Find where the given text appears and provide that cell's center as [X, Y] coordinate. 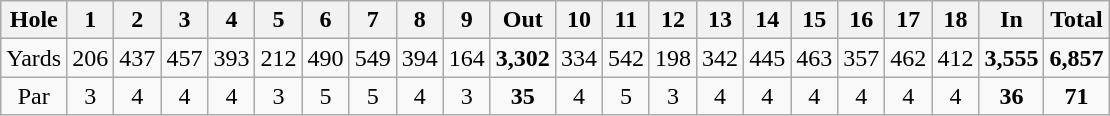
3,302 [522, 58]
334 [578, 58]
71 [1076, 96]
357 [862, 58]
445 [768, 58]
18 [956, 20]
457 [184, 58]
6,857 [1076, 58]
10 [578, 20]
412 [956, 58]
7 [372, 20]
198 [672, 58]
342 [720, 58]
542 [626, 58]
11 [626, 20]
462 [908, 58]
14 [768, 20]
3,555 [1012, 58]
206 [90, 58]
Par [34, 96]
549 [372, 58]
463 [814, 58]
In [1012, 20]
393 [232, 58]
9 [466, 20]
Total [1076, 20]
8 [420, 20]
17 [908, 20]
15 [814, 20]
437 [138, 58]
12 [672, 20]
2 [138, 20]
Yards [34, 58]
6 [326, 20]
164 [466, 58]
212 [278, 58]
35 [522, 96]
16 [862, 20]
13 [720, 20]
Out [522, 20]
490 [326, 58]
Hole [34, 20]
394 [420, 58]
1 [90, 20]
36 [1012, 96]
